Provide the [x, y] coordinate of the cell's center where the given text is located.  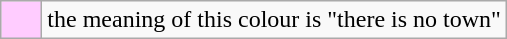
the meaning of this colour is "there is no town" [274, 20]
